Find where the given text appears and provide that cell's center as [x, y] coordinate. 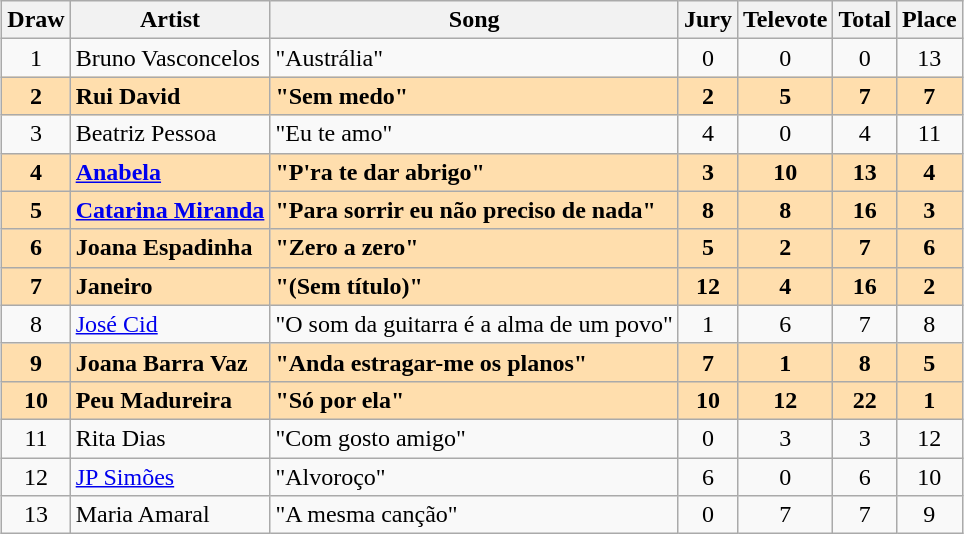
Song [474, 20]
"P'ra te dar abrigo" [474, 172]
"Com gosto amigo" [474, 438]
Bruno Vasconcelos [170, 58]
Joana Espadinha [170, 248]
Jury [708, 20]
"A mesma canção" [474, 515]
José Cid [170, 324]
"Austrália" [474, 58]
"Alvoroço" [474, 477]
Draw [36, 20]
JP Simões [170, 477]
Rita Dias [170, 438]
"(Sem título)" [474, 286]
"Eu te amo" [474, 134]
Joana Barra Vaz [170, 362]
"Só por ela" [474, 400]
Televote [784, 20]
Catarina Miranda [170, 210]
"Zero a zero" [474, 248]
Janeiro [170, 286]
Rui David [170, 96]
"Para sorrir eu não preciso de nada" [474, 210]
Beatriz Pessoa [170, 134]
Anabela [170, 172]
22 [865, 400]
Peu Madureira [170, 400]
"Sem medo" [474, 96]
Maria Amaral [170, 515]
Total [865, 20]
"O som da guitarra é a alma de um povo" [474, 324]
Artist [170, 20]
"Anda estragar-me os planos" [474, 362]
Place [930, 20]
